Find where the given text appears and provide that cell's center as [X, Y] coordinate. 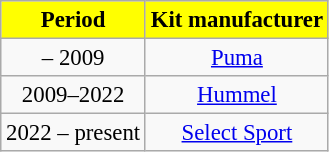
2009–2022 [74, 95]
Hummel [236, 95]
2022 – present [74, 133]
– 2009 [74, 58]
Kit manufacturer [236, 20]
Puma [236, 58]
Select Sport [236, 133]
Period [74, 20]
